Search for the cell housing the specified text and yield its [x, y] center coordinate. 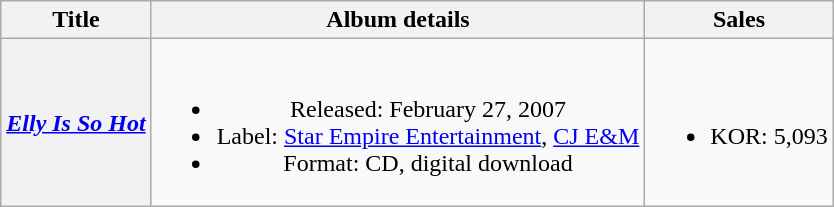
Title [76, 20]
Released: February 27, 2007Label: Star Empire Entertainment, CJ E&MFormat: CD, digital download [398, 122]
Sales [739, 20]
Album details [398, 20]
KOR: 5,093 [739, 122]
Elly Is So Hot [76, 122]
